Return the [x, y] coordinate for the center point of the cell that contains the specified text.  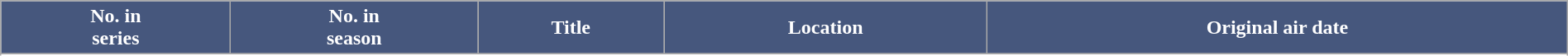
No. inseries [116, 28]
Location [825, 28]
Original air date [1278, 28]
No. inseason [354, 28]
Title [571, 28]
